Search for the cell housing the specified text and yield its (X, Y) center coordinate. 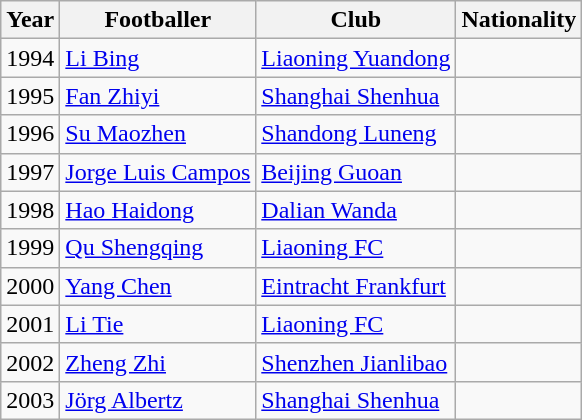
Club (356, 20)
Yang Chen (158, 286)
Jorge Luis Campos (158, 172)
Shenzhen Jianlibao (356, 362)
Qu Shengqing (158, 248)
Eintracht Frankfurt (356, 286)
Li Tie (158, 324)
Footballer (158, 20)
1995 (30, 96)
Liaoning Yuandong (356, 58)
Hao Haidong (158, 210)
Zheng Zhi (158, 362)
Beijing Guoan (356, 172)
Nationality (519, 20)
Fan Zhiyi (158, 96)
Li Bing (158, 58)
2002 (30, 362)
1999 (30, 248)
1994 (30, 58)
1998 (30, 210)
2000 (30, 286)
Dalian Wanda (356, 210)
Year (30, 20)
Shandong Luneng (356, 134)
Jörg Albertz (158, 400)
1997 (30, 172)
2003 (30, 400)
2001 (30, 324)
1996 (30, 134)
Su Maozhen (158, 134)
